Output the (X, Y) coordinate of the center of the cell containing the given text.  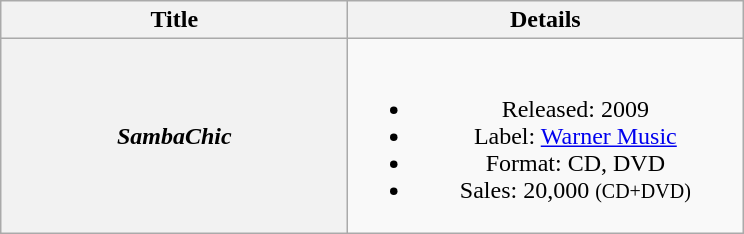
SambaChic (174, 136)
Details (546, 20)
Title (174, 20)
Released: 2009Label: Warner MusicFormat: CD, DVDSales: 20,000 (CD+DVD) (546, 136)
